Locate the cell with the specified text and output its (x, y) center coordinate. 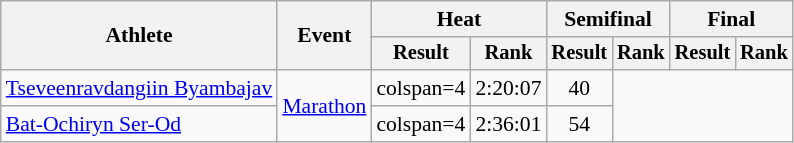
54 (580, 124)
Athlete (140, 36)
2:36:01 (508, 124)
Final (732, 19)
2:20:07 (508, 88)
40 (580, 88)
Heat (458, 19)
Event (324, 36)
Semifinal (608, 19)
Tseveenravdangiin Byambajav (140, 88)
Marathon (324, 106)
Bat-Ochiryn Ser-Od (140, 124)
